Determine the [x, y] coordinate at the center of the cell enclosing the given text.  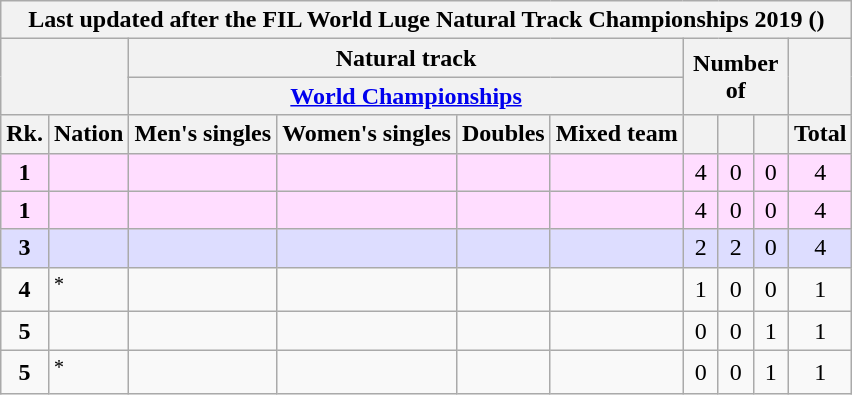
Women's singles [367, 134]
3 [25, 248]
Nation [88, 134]
Natural track [406, 58]
Mixed team [616, 134]
Rk. [25, 134]
Last updated after the FIL World Luge Natural Track Championships 2019 () [426, 20]
World Championships [406, 96]
Number of [736, 77]
Total [820, 134]
Doubles [503, 134]
Men's singles [203, 134]
